Output the [X, Y] coordinate of the center of the cell containing the given text.  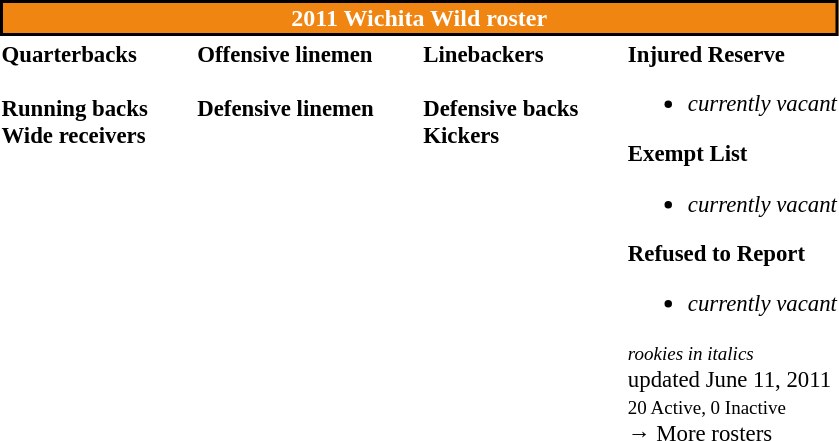
2011 Wichita Wild roster [419, 18]
